Capture the cell that displays the provided text and extract its (X, Y) central coordinate. 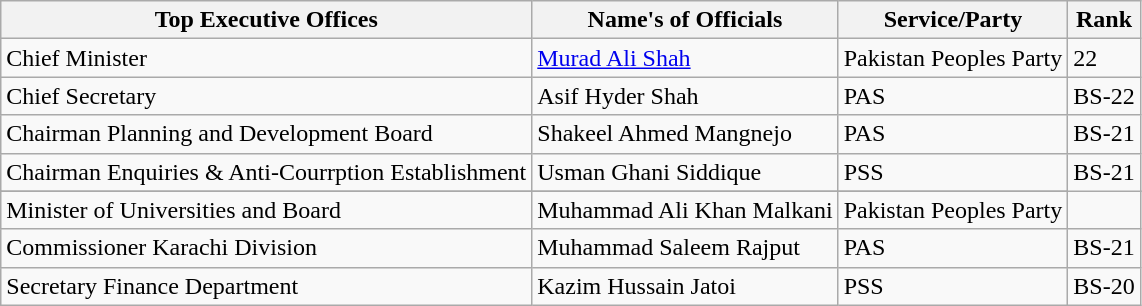
Rank (1104, 20)
Minister of Universities and Board (266, 210)
Chairman Planning and Development Board (266, 134)
Name's of Officials (685, 20)
Murad Ali Shah (685, 58)
BS-22 (1104, 96)
Service/Party (953, 20)
Muhammad Ali Khan Malkani (685, 210)
Asif Hyder Shah (685, 96)
Shakeel Ahmed Mangnejo (685, 134)
Top Executive Offices (266, 20)
Secretary Finance Department (266, 286)
Kazim Hussain Jatoi (685, 286)
Chief Secretary (266, 96)
Chief Minister (266, 58)
Chairman Enquiries & Anti-Courrption Establishment (266, 172)
Usman Ghani Siddique (685, 172)
22 (1104, 58)
Commissioner Karachi Division (266, 248)
BS-20 (1104, 286)
Muhammad Saleem Rajput (685, 248)
